Return the [X, Y] coordinate for the center point of the cell that contains the specified text.  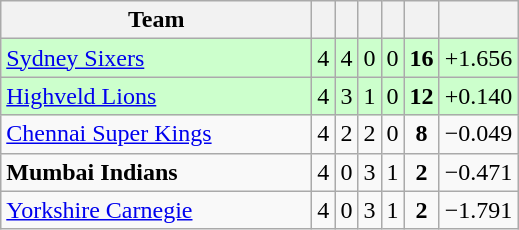
+0.140 [478, 96]
Yorkshire Carnegie [156, 210]
−0.471 [478, 172]
Mumbai Indians [156, 172]
8 [422, 134]
12 [422, 96]
Highveld Lions [156, 96]
−1.791 [478, 210]
−0.049 [478, 134]
Team [156, 20]
16 [422, 58]
Sydney Sixers [156, 58]
Chennai Super Kings [156, 134]
+1.656 [478, 58]
